Determine the [X, Y] coordinate at the center of the cell enclosing the given text.  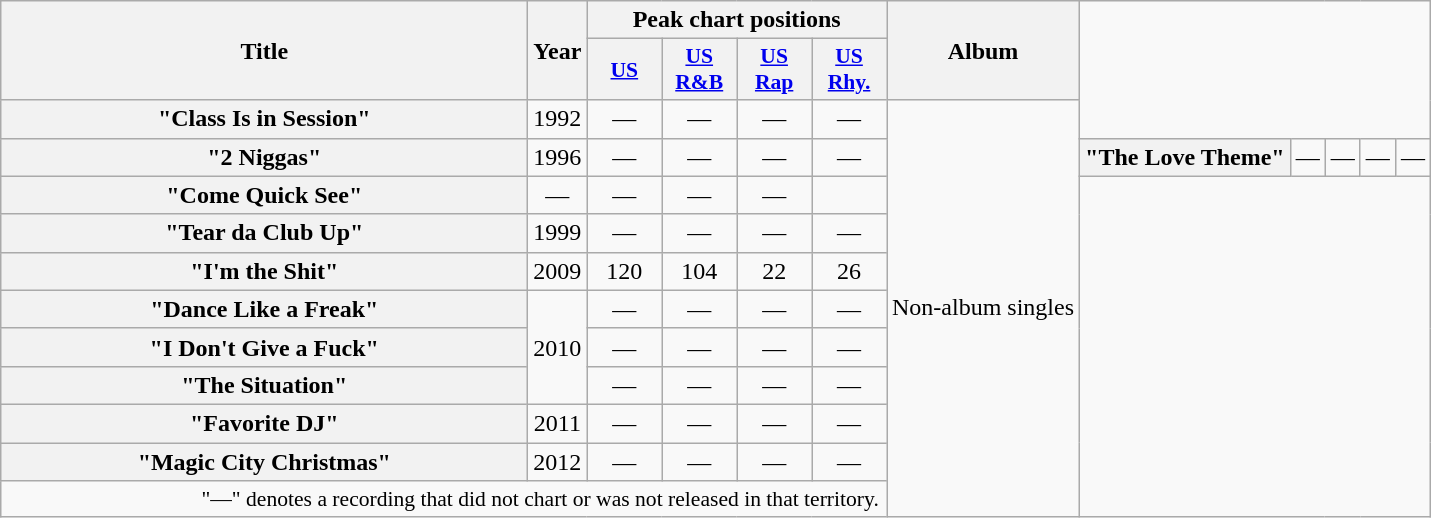
2011 [558, 423]
USR&B [700, 70]
"Tear da Club Up" [264, 233]
Non-album singles [982, 308]
Peak chart positions [737, 20]
"—" denotes a recording that did not chart or was not released in that territory. [540, 499]
US [624, 70]
120 [624, 271]
22 [774, 271]
1996 [558, 157]
1992 [558, 119]
"I Don't Give a Fuck" [264, 347]
1999 [558, 233]
"I'm the Shit" [264, 271]
USRhy. [850, 70]
2010 [558, 347]
USRap [774, 70]
Album [982, 50]
"2 Niggas" [264, 157]
"Magic City Christmas" [264, 461]
2012 [558, 461]
"Class Is in Session" [264, 119]
Year [558, 50]
"Dance Like a Freak" [264, 309]
2009 [558, 271]
"The Situation" [264, 385]
"Come Quick See" [264, 195]
"The Love Theme" [1186, 157]
Title [264, 50]
"Favorite DJ" [264, 423]
26 [850, 271]
104 [700, 271]
